Search for the cell housing the specified text and yield its (x, y) center coordinate. 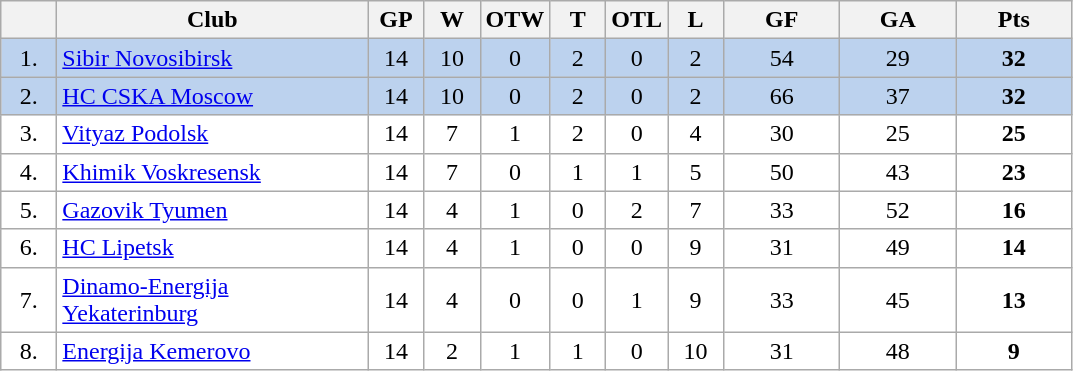
Gazovik Tyumen (212, 210)
2. (29, 96)
Pts (1014, 20)
HC Lipetsk (212, 248)
Energija Kemerovo (212, 351)
OTL (637, 20)
Club (212, 20)
GP (396, 20)
66 (782, 96)
7. (29, 300)
Sibir Novosibirsk (212, 58)
W (452, 20)
GA (898, 20)
52 (898, 210)
54 (782, 58)
4. (29, 172)
Vityaz Podolsk (212, 134)
GF (782, 20)
45 (898, 300)
Khimik Voskresensk (212, 172)
8. (29, 351)
Dinamo-Energija Yekaterinburg (212, 300)
T (578, 20)
1. (29, 58)
50 (782, 172)
5. (29, 210)
HC CSKA Moscow (212, 96)
48 (898, 351)
29 (898, 58)
37 (898, 96)
23 (1014, 172)
16 (1014, 210)
49 (898, 248)
43 (898, 172)
3. (29, 134)
5 (696, 172)
L (696, 20)
6. (29, 248)
30 (782, 134)
13 (1014, 300)
OTW (515, 20)
